Detect which cell encompasses the target text, then output its [x, y] center coordinate. 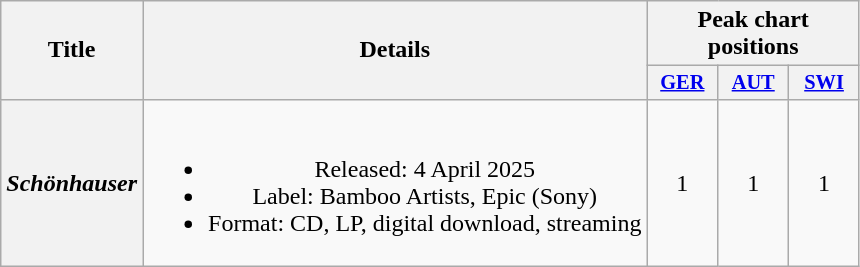
Title [72, 50]
Schönhauser [72, 182]
AUT [754, 83]
Released: 4 April 2025Label: Bamboo Artists, Epic (Sony)Format: CD, LP, digital download, streaming [395, 182]
Peak chart positions [754, 34]
Details [395, 50]
GER [682, 83]
SWI [824, 83]
